Extract the (x, y) coordinate from the center of the cell holding the provided text.  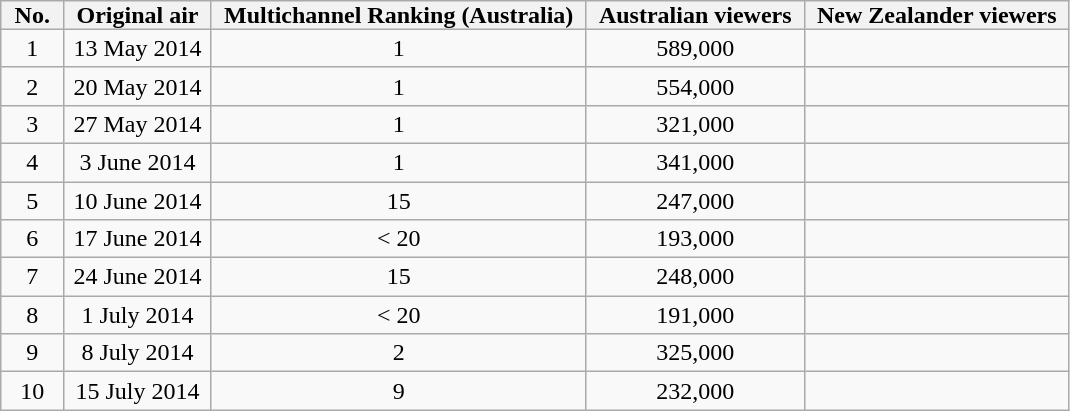
247,000 (695, 201)
5 (32, 201)
10 June 2014 (138, 201)
No. (32, 15)
554,000 (695, 86)
321,000 (695, 124)
Australian viewers (695, 15)
13 May 2014 (138, 48)
1 July 2014 (138, 315)
20 May 2014 (138, 86)
15 July 2014 (138, 391)
24 June 2014 (138, 277)
3 (32, 124)
Original air (138, 15)
232,000 (695, 391)
27 May 2014 (138, 124)
17 June 2014 (138, 239)
7 (32, 277)
3 June 2014 (138, 162)
Multichannel Ranking (Australia) (398, 15)
589,000 (695, 48)
New Zealander viewers (936, 15)
8 July 2014 (138, 353)
193,000 (695, 239)
6 (32, 239)
191,000 (695, 315)
341,000 (695, 162)
8 (32, 315)
248,000 (695, 277)
325,000 (695, 353)
10 (32, 391)
4 (32, 162)
